Extract the (x, y) coordinate from the center of the cell holding the provided text.  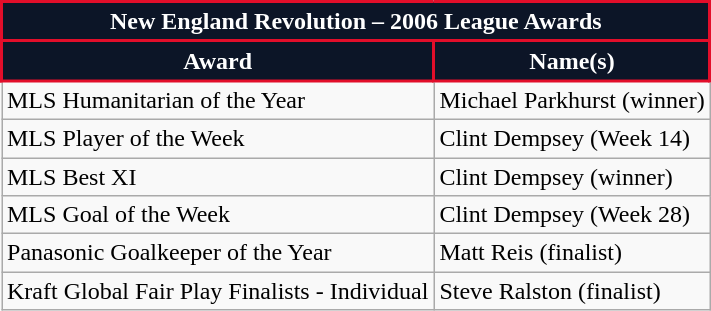
Steve Ralston (finalist) (572, 291)
Award (218, 61)
Name(s) (572, 61)
Clint Dempsey (winner) (572, 177)
New England Revolution – 2006 League Awards (356, 22)
MLS Goal of the Week (218, 215)
MLS Humanitarian of the Year (218, 100)
Panasonic Goalkeeper of the Year (218, 253)
Kraft Global Fair Play Finalists - Individual (218, 291)
Clint Dempsey (Week 28) (572, 215)
Matt Reis (finalist) (572, 253)
MLS Best XI (218, 177)
MLS Player of the Week (218, 138)
Clint Dempsey (Week 14) (572, 138)
Michael Parkhurst (winner) (572, 100)
